Output the [X, Y] coordinate of the center of the cell containing the given text.  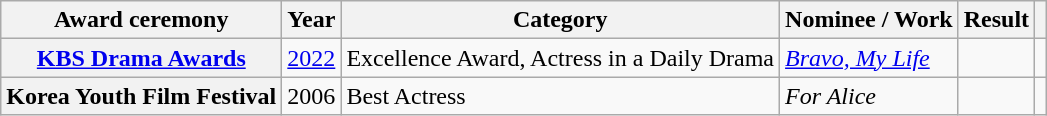
Year [312, 20]
Excellence Award, Actress in a Daily Drama [560, 58]
KBS Drama Awards [142, 58]
Best Actress [560, 96]
Nominee / Work [870, 20]
2022 [312, 58]
Bravo, My Life [870, 58]
2006 [312, 96]
Award ceremony [142, 20]
Korea Youth Film Festival [142, 96]
Result [996, 20]
Category [560, 20]
For Alice [870, 96]
